From the cell containing the given text, extract its center point as [x, y] coordinate. 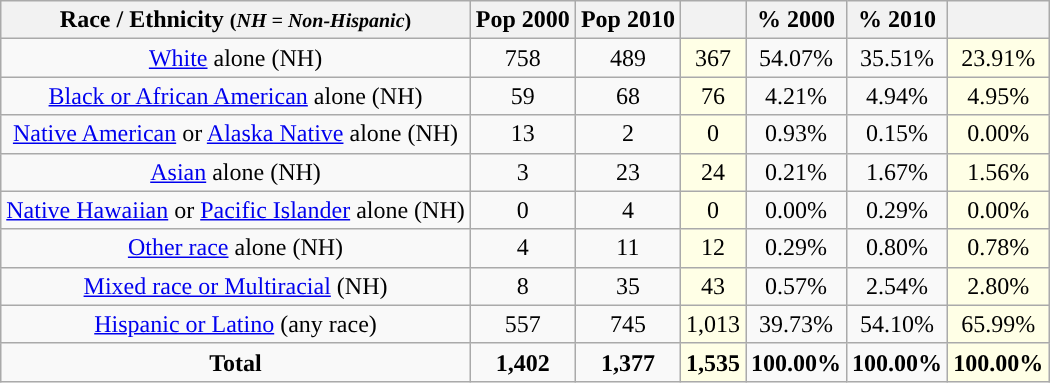
0.93% [796, 134]
Pop 2010 [628, 20]
2.80% [998, 286]
39.73% [796, 324]
Other race alone (NH) [236, 248]
8 [522, 286]
0.21% [796, 172]
Mixed race or Multiracial (NH) [236, 286]
59 [522, 96]
489 [628, 58]
Black or African American alone (NH) [236, 96]
0.15% [898, 134]
76 [712, 96]
23 [628, 172]
11 [628, 248]
Native Hawaiian or Pacific Islander alone (NH) [236, 210]
Hispanic or Latino (any race) [236, 324]
3 [522, 172]
Asian alone (NH) [236, 172]
1,535 [712, 362]
758 [522, 58]
0.80% [898, 248]
745 [628, 324]
68 [628, 96]
% 2010 [898, 20]
Pop 2000 [522, 20]
35.51% [898, 58]
557 [522, 324]
24 [712, 172]
Native American or Alaska Native alone (NH) [236, 134]
1.67% [898, 172]
65.99% [998, 324]
2.54% [898, 286]
0.57% [796, 286]
1.56% [998, 172]
43 [712, 286]
35 [628, 286]
4.94% [898, 96]
367 [712, 58]
White alone (NH) [236, 58]
23.91% [998, 58]
Race / Ethnicity (NH = Non-Hispanic) [236, 20]
54.10% [898, 324]
2 [628, 134]
Total [236, 362]
0.78% [998, 248]
% 2000 [796, 20]
12 [712, 248]
13 [522, 134]
1,013 [712, 324]
1,377 [628, 362]
4.95% [998, 96]
4.21% [796, 96]
1,402 [522, 362]
54.07% [796, 58]
